Determine the (X, Y) coordinate at the center of the cell enclosing the given text.  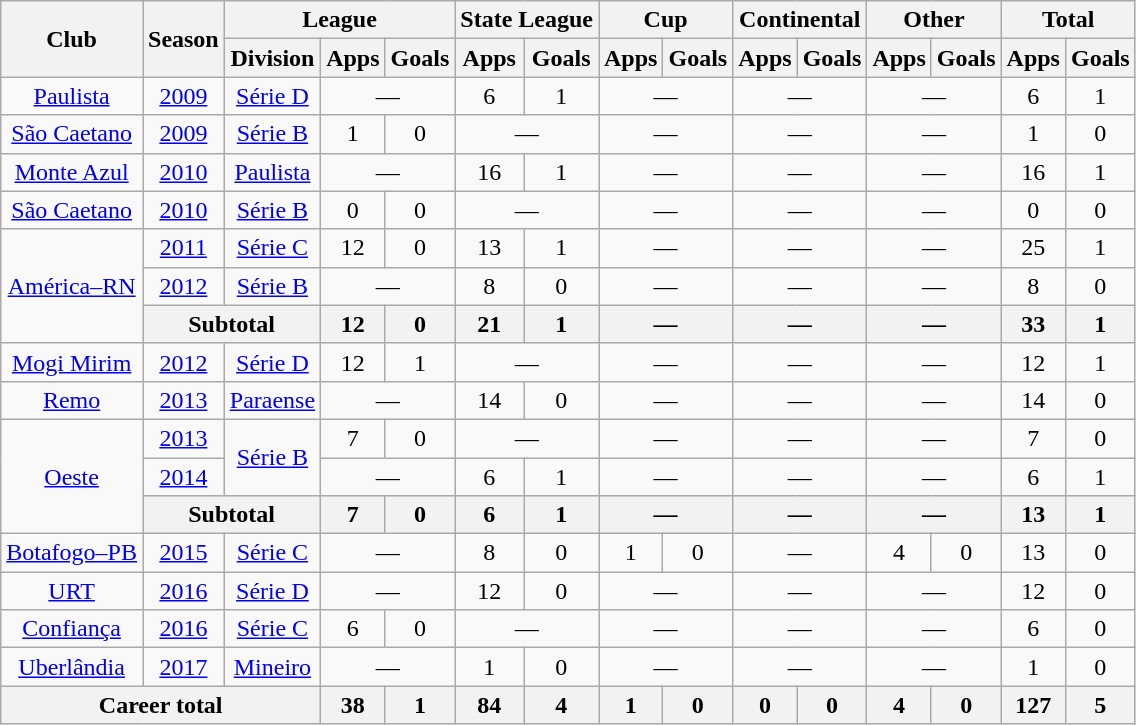
Mineiro (272, 667)
Total (1068, 20)
Botafogo–PB (72, 553)
State League (527, 20)
127 (1033, 705)
URT (72, 591)
21 (490, 324)
2011 (183, 248)
Club (72, 39)
Monte Azul (72, 172)
2017 (183, 667)
Paraense (272, 400)
Division (272, 58)
Mogi Mirim (72, 362)
Uberlândia (72, 667)
Season (183, 39)
Oeste (72, 476)
25 (1033, 248)
Remo (72, 400)
Continental (800, 20)
Cup (665, 20)
38 (353, 705)
2015 (183, 553)
League (340, 20)
33 (1033, 324)
2014 (183, 477)
Career total (161, 705)
América–RN (72, 286)
84 (490, 705)
Confiança (72, 629)
Other (934, 20)
5 (1100, 705)
